For the text-containing cell, return its midpoint in (X, Y) coordinate format. 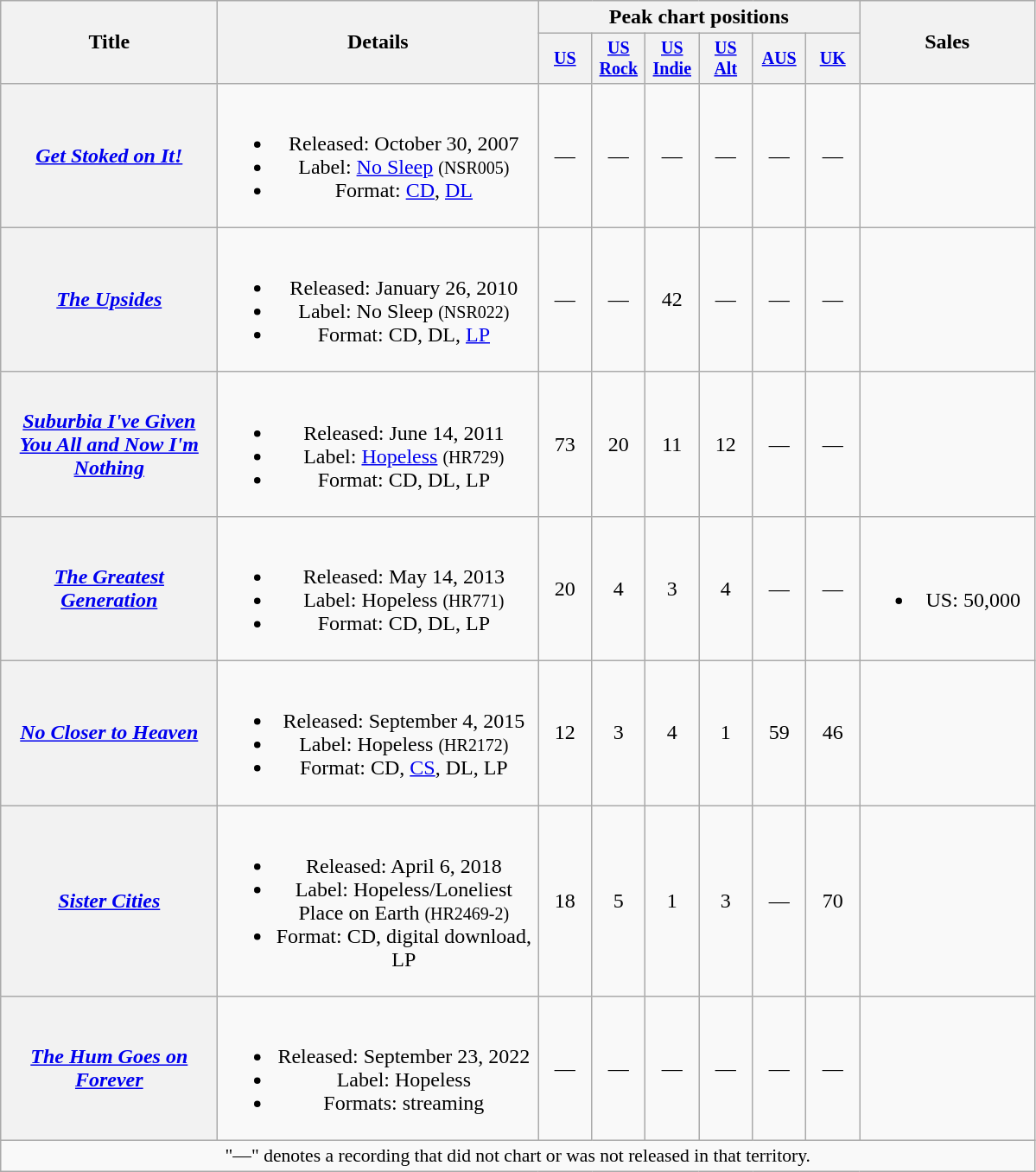
5 (619, 901)
Get Stoked on It! (109, 156)
UK (833, 59)
70 (833, 901)
Sales (947, 42)
59 (779, 733)
US: 50,000 (947, 588)
Title (109, 42)
"—" denotes a recording that did not chart or was not released in that territory. (518, 1156)
Released: May 14, 2013Label: Hopeless (HR771)Format: CD, DL, LP (378, 588)
The Hum Goes on Forever (109, 1068)
The Greatest Generation (109, 588)
Sister Cities (109, 901)
US Indie (672, 59)
Released: June 14, 2011Label: Hopeless (HR729)Format: CD, DL, LP (378, 444)
No Closer to Heaven (109, 733)
Released: April 6, 2018Label: Hopeless/Loneliest Place on Earth (HR2469-2)Format: CD, digital download, LP (378, 901)
Released: September 23, 2022Label: HopelessFormats: streaming (378, 1068)
42 (672, 299)
AUS (779, 59)
US Rock (619, 59)
46 (833, 733)
Peak chart positions (699, 17)
Released: September 4, 2015Label: Hopeless (HR2172)Format: CD, CS, DL, LP (378, 733)
US Alt (726, 59)
Released: January 26, 2010Label: No Sleep (NSR022)Format: CD, DL, LP (378, 299)
18 (565, 901)
The Upsides (109, 299)
73 (565, 444)
Released: October 30, 2007Label: No Sleep (NSR005)Format: CD, DL (378, 156)
US (565, 59)
Details (378, 42)
Suburbia I've Given You All and Now I'm Nothing (109, 444)
11 (672, 444)
